Provide the (X, Y) coordinate of the cell's center where the given text is located.  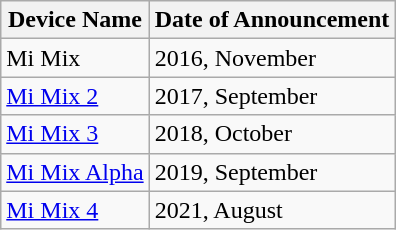
2016, November (272, 58)
2018, October (272, 134)
Mi Mix 2 (75, 96)
Mi Mix (75, 58)
Device Name (75, 20)
2019, September (272, 172)
Mi Mix 4 (75, 210)
2017, September (272, 96)
Date of Announcement (272, 20)
2021, August (272, 210)
Mi Mix Alpha (75, 172)
Mi Mix 3 (75, 134)
